Find where the given text appears and provide that cell's center as (x, y) coordinate. 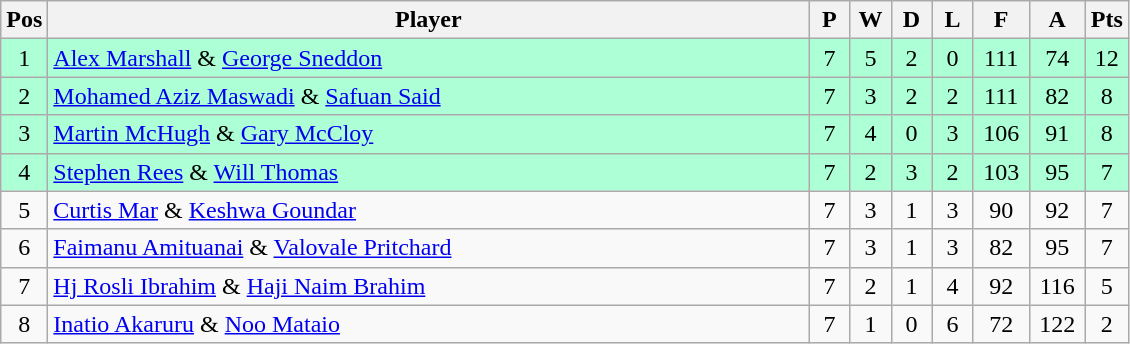
103 (1001, 172)
Hj Rosli Ibrahim & Haji Naim Brahim (428, 286)
L (952, 20)
72 (1001, 324)
74 (1057, 58)
90 (1001, 210)
Mohamed Aziz Maswadi & Safuan Said (428, 96)
Pts (1106, 20)
Alex Marshall & George Sneddon (428, 58)
Player (428, 20)
W (870, 20)
Martin McHugh & Gary McCloy (428, 134)
91 (1057, 134)
12 (1106, 58)
F (1001, 20)
Stephen Rees & Will Thomas (428, 172)
P (830, 20)
116 (1057, 286)
122 (1057, 324)
Pos (24, 20)
Faimanu Amituanai & Valovale Pritchard (428, 248)
A (1057, 20)
Inatio Akaruru & Noo Mataio (428, 324)
Curtis Mar & Keshwa Goundar (428, 210)
D (912, 20)
106 (1001, 134)
